Scan for the cell matching the given text and deliver its [x, y] coordinate at center. 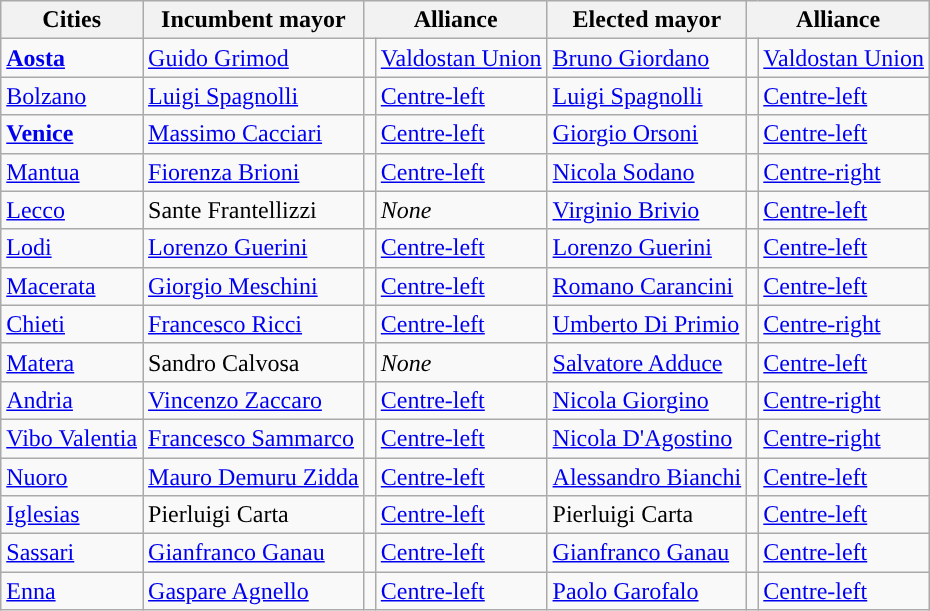
Nicola D'Agostino [647, 438]
Andria [72, 400]
Aosta [72, 58]
Venice [72, 134]
Sassari [72, 553]
Lecco [72, 210]
Virginio Brivio [647, 210]
Francesco Ricci [254, 324]
Mauro Demuru Zidda [254, 477]
Vibo Valentia [72, 438]
Giorgio Orsoni [647, 134]
Incumbent mayor [254, 20]
Chieti [72, 324]
Enna [72, 591]
Paolo Garofalo [647, 591]
Romano Carancini [647, 286]
Cities [72, 20]
Matera [72, 362]
Bruno Giordano [647, 58]
Giorgio Meschini [254, 286]
Iglesias [72, 515]
Elected mayor [647, 20]
Nicola Giorgino [647, 400]
Fiorenza Brioni [254, 172]
Francesco Sammarco [254, 438]
Gaspare Agnello [254, 591]
Bolzano [72, 96]
Sante Frantellizzi [254, 210]
Massimo Cacciari [254, 134]
Vincenzo Zaccaro [254, 400]
Mantua [72, 172]
Umberto Di Primio [647, 324]
Guido Grimod [254, 58]
Alessandro Bianchi [647, 477]
Macerata [72, 286]
Nuoro [72, 477]
Lodi [72, 248]
Nicola Sodano [647, 172]
Sandro Calvosa [254, 362]
Salvatore Adduce [647, 362]
